For the text-containing cell, return its midpoint in [x, y] coordinate format. 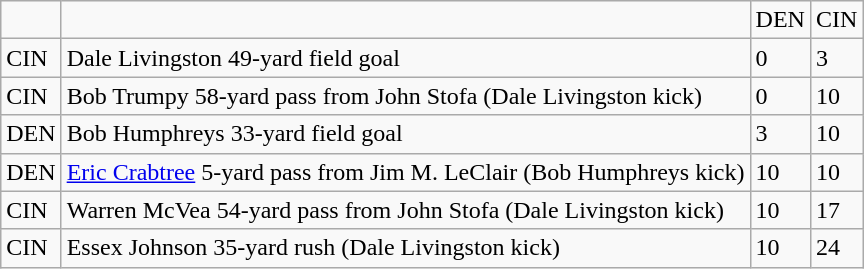
Bob Humphreys 33-yard field goal [406, 134]
Dale Livingston 49-yard field goal [406, 58]
Essex Johnson 35-yard rush (Dale Livingston kick) [406, 248]
24 [836, 248]
Bob Trumpy 58-yard pass from John Stofa (Dale Livingston kick) [406, 96]
Eric Crabtree 5-yard pass from Jim M. LeClair (Bob Humphreys kick) [406, 172]
17 [836, 210]
Warren McVea 54-yard pass from John Stofa (Dale Livingston kick) [406, 210]
